Identify which cell holds the provided text, then report its (X, Y) central coordinate. 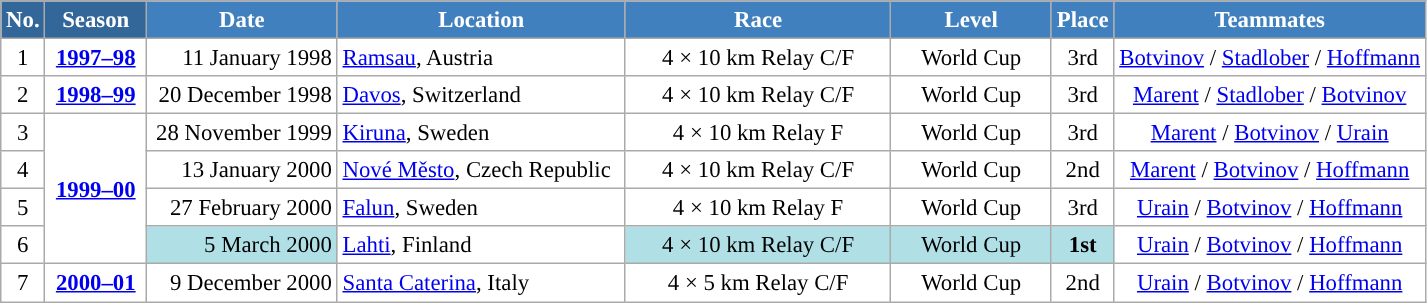
2 (23, 95)
28 November 1999 (242, 133)
11 January 1998 (242, 58)
1st (1082, 245)
9 December 2000 (242, 283)
6 (23, 245)
27 February 2000 (242, 208)
Date (242, 20)
5 (23, 208)
Race (758, 20)
Marent / Botvinov / Hoffmann (1270, 170)
Falun, Sweden (481, 208)
Marent / Botvinov / Urain (1270, 133)
20 December 1998 (242, 95)
Level (972, 20)
3 (23, 133)
5 March 2000 (242, 245)
1 (23, 58)
Season (96, 20)
4 (23, 170)
Botvinov / Stadlober / Hoffmann (1270, 58)
Teammates (1270, 20)
Santa Caterina, Italy (481, 283)
Ramsau, Austria (481, 58)
2000–01 (96, 283)
Lahti, Finland (481, 245)
No. (23, 20)
1999–00 (96, 189)
Nové Město, Czech Republic (481, 170)
1998–99 (96, 95)
Location (481, 20)
Kiruna, Sweden (481, 133)
Marent / Stadlober / Botvinov (1270, 95)
13 January 2000 (242, 170)
Place (1082, 20)
1997–98 (96, 58)
Davos, Switzerland (481, 95)
4 × 5 km Relay C/F (758, 283)
7 (23, 283)
